Locate the cell with the specified text and output its [X, Y] center coordinate. 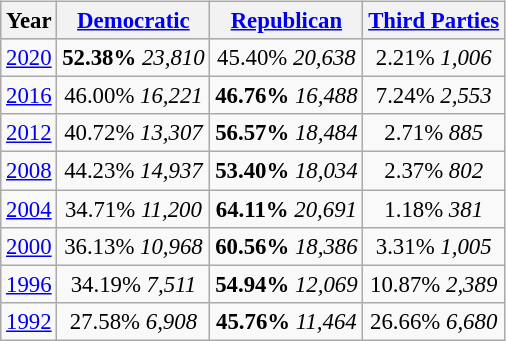
Republican [286, 21]
34.71% 11,200 [134, 209]
40.72% 13,307 [134, 133]
1996 [29, 284]
2016 [29, 96]
Democratic [134, 21]
27.58% 6,908 [134, 321]
3.31% 1,005 [434, 246]
10.87% 2,389 [434, 284]
34.19% 7,511 [134, 284]
36.13% 10,968 [134, 246]
2020 [29, 58]
7.24% 2,553 [434, 96]
53.40% 18,034 [286, 171]
2.71% 885 [434, 133]
2.37% 802 [434, 171]
64.11% 20,691 [286, 209]
45.40% 20,638 [286, 58]
44.23% 14,937 [134, 171]
60.56% 18,386 [286, 246]
2008 [29, 171]
46.76% 16,488 [286, 96]
1992 [29, 321]
Third Parties [434, 21]
54.94% 12,069 [286, 284]
45.76% 11,464 [286, 321]
2000 [29, 246]
1.18% 381 [434, 209]
26.66% 6,680 [434, 321]
52.38% 23,810 [134, 58]
56.57% 18,484 [286, 133]
2012 [29, 133]
Year [29, 21]
46.00% 16,221 [134, 96]
2.21% 1,006 [434, 58]
2004 [29, 209]
